Scan for the cell matching the given text and deliver its (x, y) coordinate at center. 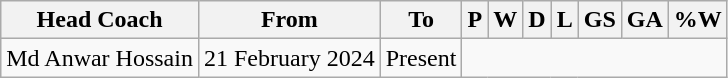
Head Coach (100, 20)
From (289, 20)
W (506, 20)
Md Anwar Hossain (100, 58)
GA (644, 20)
Present (421, 58)
D (537, 20)
%W (698, 20)
GS (600, 20)
L (564, 20)
To (421, 20)
P (475, 20)
21 February 2024 (289, 58)
